Identify which cell holds the provided text, then report its [x, y] central coordinate. 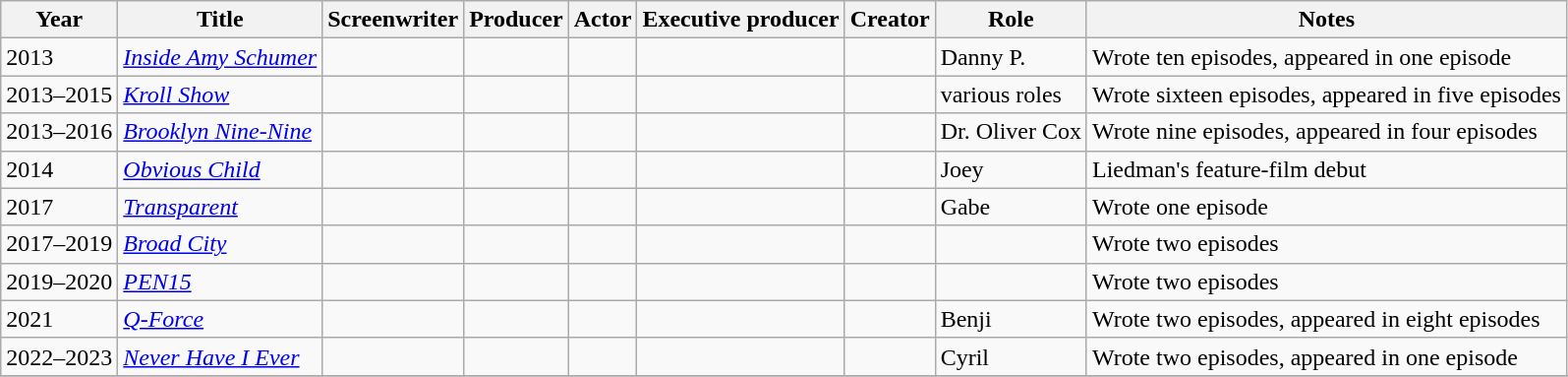
Liedman's feature-film debut [1326, 169]
2013–2015 [59, 94]
2013–2016 [59, 132]
Executive producer [741, 20]
Wrote nine episodes, appeared in four episodes [1326, 132]
Actor [603, 20]
2017 [59, 207]
2013 [59, 57]
2022–2023 [59, 356]
2021 [59, 319]
Wrote sixteen episodes, appeared in five episodes [1326, 94]
2014 [59, 169]
Dr. Oliver Cox [1011, 132]
Obvious Child [220, 169]
Year [59, 20]
Q-Force [220, 319]
Joey [1011, 169]
Creator [890, 20]
Wrote ten episodes, appeared in one episode [1326, 57]
Gabe [1011, 207]
various roles [1011, 94]
Kroll Show [220, 94]
Never Have I Ever [220, 356]
Cyril [1011, 356]
Producer [517, 20]
PEN15 [220, 282]
Screenwriter [393, 20]
Wrote one episode [1326, 207]
2019–2020 [59, 282]
2017–2019 [59, 244]
Brooklyn Nine-Nine [220, 132]
Broad City [220, 244]
Benji [1011, 319]
Wrote two episodes, appeared in eight episodes [1326, 319]
Transparent [220, 207]
Danny P. [1011, 57]
Title [220, 20]
Wrote two episodes, appeared in one episode [1326, 356]
Role [1011, 20]
Inside Amy Schumer [220, 57]
Notes [1326, 20]
